Scan for the cell matching the given text and deliver its (X, Y) coordinate at center. 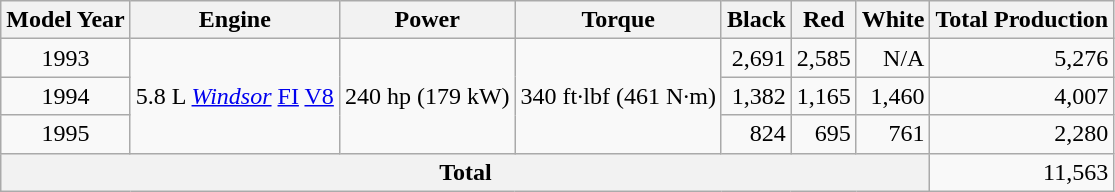
11,563 (1022, 172)
5.8 L Windsor FI V8 (234, 96)
White (893, 20)
Total (466, 172)
4,007 (1022, 96)
1,460 (893, 96)
695 (824, 134)
Red (824, 20)
Model Year (66, 20)
1994 (66, 96)
1993 (66, 58)
340 ft·lbf (461 N·m) (618, 96)
1,165 (824, 96)
761 (893, 134)
5,276 (1022, 58)
2,280 (1022, 134)
N/A (893, 58)
2,691 (756, 58)
824 (756, 134)
Power (427, 20)
1,382 (756, 96)
1995 (66, 134)
2,585 (824, 58)
Total Production (1022, 20)
Engine (234, 20)
Black (756, 20)
Torque (618, 20)
240 hp (179 kW) (427, 96)
